Return [x, y] of the center of cell containing provided text 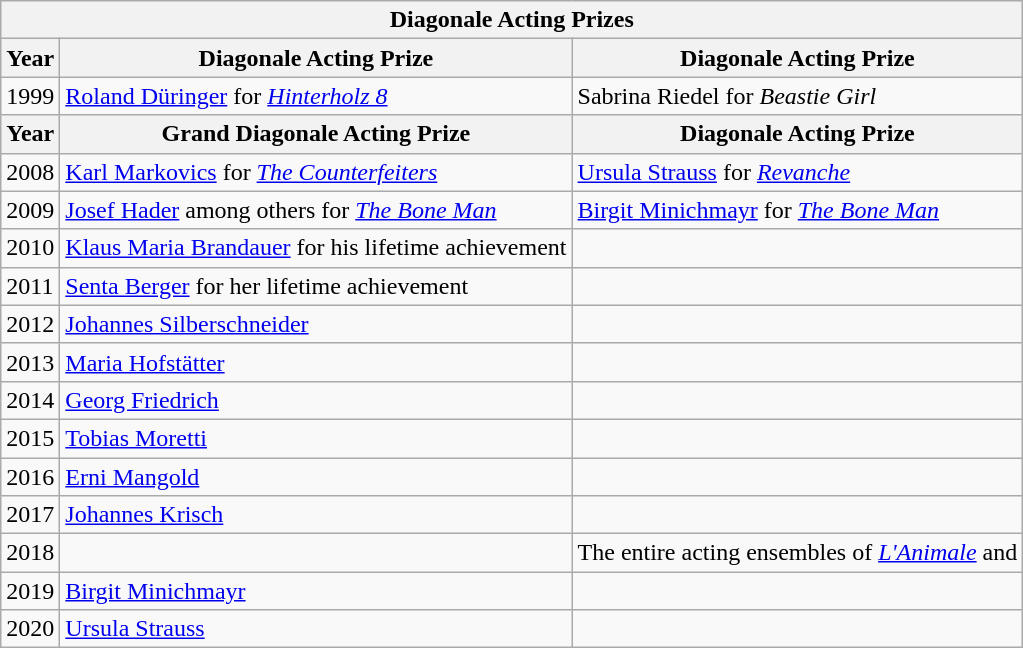
Josef Hader among others for The Bone Man [316, 210]
Birgit Minichmayr for The Bone Man [798, 210]
Birgit Minichmayr [316, 591]
2010 [30, 248]
Johannes Krisch [316, 515]
Klaus Maria Brandauer for his lifetime achievement [316, 248]
2014 [30, 400]
2015 [30, 438]
Tobias Moretti [316, 438]
Johannes Silberschneider [316, 324]
Diagonale Acting Prizes [512, 20]
2009 [30, 210]
2008 [30, 172]
2016 [30, 477]
2017 [30, 515]
2013 [30, 362]
Ursula Strauss for Revanche [798, 172]
Georg Friedrich [316, 400]
Senta Berger for her lifetime achievement [316, 286]
1999 [30, 96]
Maria Hofstätter [316, 362]
Karl Markovics for The Counterfeiters [316, 172]
Roland Düringer for Hinterholz 8 [316, 96]
2012 [30, 324]
Erni Mangold [316, 477]
The entire acting ensembles of L'Animale and [798, 553]
Ursula Strauss [316, 629]
2020 [30, 629]
2019 [30, 591]
2011 [30, 286]
Sabrina Riedel for Beastie Girl [798, 96]
2018 [30, 553]
Grand Diagonale Acting Prize [316, 134]
